Search for the cell housing the specified text and yield its (X, Y) center coordinate. 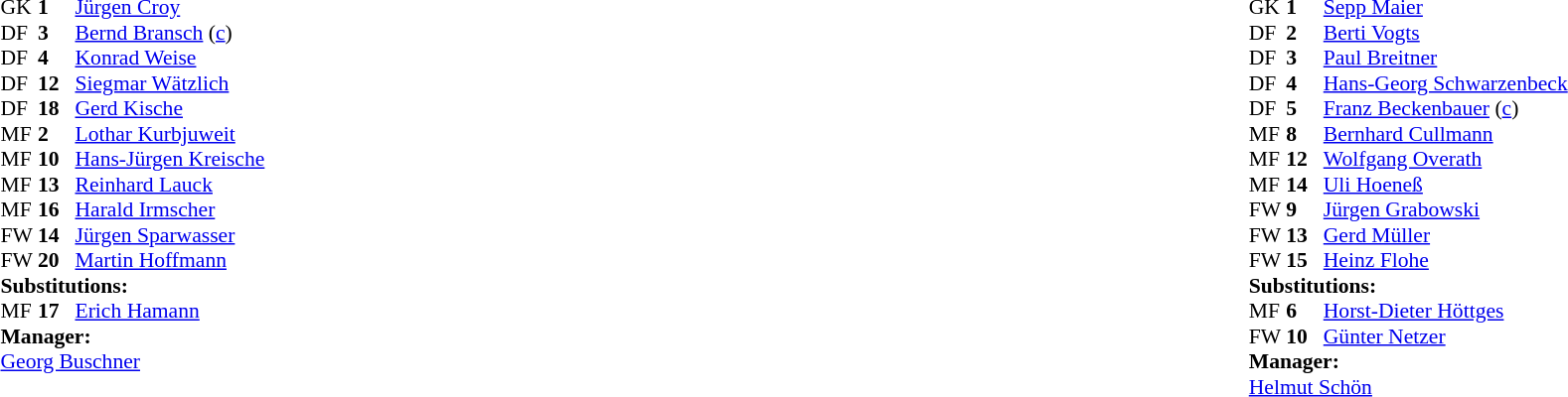
15 (1305, 261)
Jürgen Sparwasser (171, 235)
Jürgen Grabowski (1446, 209)
Gerd Kische (171, 108)
6 (1305, 311)
Hans-Georg Schwarzenbeck (1446, 83)
Gerd Müller (1446, 235)
17 (57, 311)
Horst-Dieter Höttges (1446, 311)
Konrad Weise (171, 59)
Bernhard Cullmann (1446, 134)
18 (57, 108)
Heinz Flohe (1446, 261)
5 (1305, 108)
Berti Vogts (1446, 33)
Paul Breitner (1446, 59)
Bernd Bransch (c) (171, 33)
8 (1305, 134)
Hans-Jürgen Kreische (171, 160)
Franz Beckenbauer (c) (1446, 108)
Uli Hoeneß (1446, 185)
Martin Hoffmann (171, 261)
Georg Buschner (132, 362)
Erich Hamann (171, 311)
Harald Irmscher (171, 209)
Lothar Kurbjuweit (171, 134)
Reinhard Lauck (171, 185)
16 (57, 209)
20 (57, 261)
Siegmar Wätzlich (171, 83)
9 (1305, 209)
Günter Netzer (1446, 336)
Wolfgang Overath (1446, 160)
